Return the (X, Y) coordinate for the center point of the cell that contains the specified text.  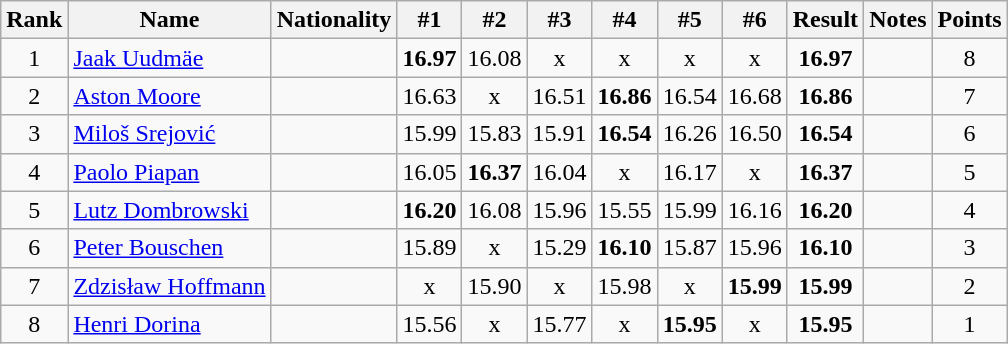
Paolo Piapan (170, 172)
Miloš Srejović (170, 134)
15.98 (624, 286)
#2 (494, 20)
15.87 (690, 248)
#5 (690, 20)
15.56 (430, 324)
#6 (754, 20)
#3 (560, 20)
Lutz Dombrowski (170, 210)
Peter Bouschen (170, 248)
15.77 (560, 324)
15.90 (494, 286)
16.16 (754, 210)
Rank (34, 20)
16.63 (430, 96)
Aston Moore (170, 96)
16.51 (560, 96)
16.17 (690, 172)
Nationality (334, 20)
Zdzisław Hoffmann (170, 286)
Henri Dorina (170, 324)
Points (970, 20)
15.89 (430, 248)
Result (825, 20)
16.26 (690, 134)
16.68 (754, 96)
15.29 (560, 248)
16.04 (560, 172)
15.55 (624, 210)
15.91 (560, 134)
#4 (624, 20)
16.05 (430, 172)
15.83 (494, 134)
16.50 (754, 134)
#1 (430, 20)
Name (170, 20)
Notes (898, 20)
Jaak Uudmäe (170, 58)
